Scan for the cell matching the given text and deliver its [x, y] coordinate at center. 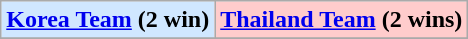
Thailand Team (2 wins) [342, 20]
Korea Team (2 win) [108, 20]
